Capture the cell that displays the provided text and extract its (X, Y) central coordinate. 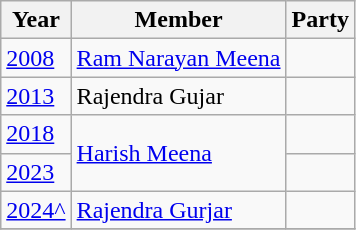
Ram Narayan Meena (178, 58)
2023 (36, 172)
2018 (36, 134)
2013 (36, 96)
Rajendra Gujar (178, 96)
Rajendra Gurjar (178, 210)
2008 (36, 58)
Year (36, 20)
Member (178, 20)
2024^ (36, 210)
Harish Meena (178, 153)
Party (320, 20)
